From the cell containing the given text, extract its center point as (x, y) coordinate. 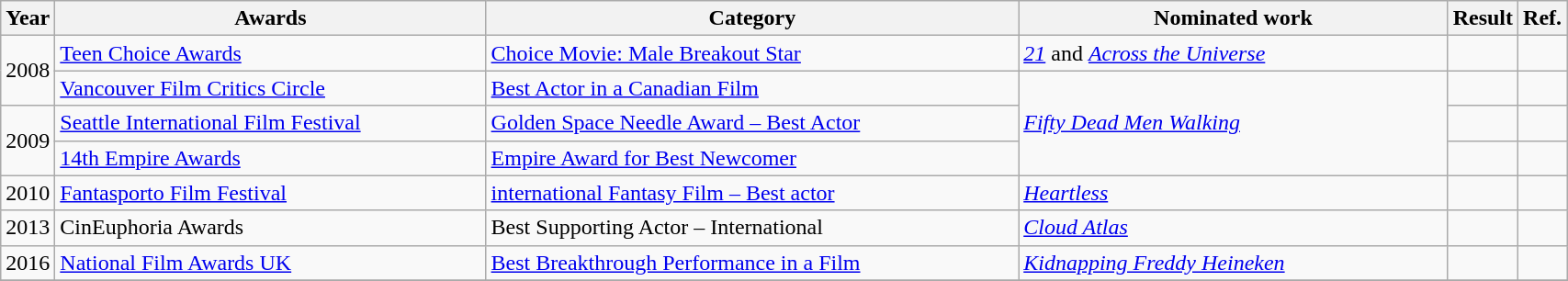
14th Empire Awards (270, 158)
Fifty Dead Men Walking (1233, 123)
Nominated work (1233, 18)
Best Breakthrough Performance in a Film (752, 263)
21 and Across the Universe (1233, 53)
Category (752, 18)
Ref. (1543, 18)
Vancouver Film Critics Circle (270, 88)
Choice Movie: Male Breakout Star (752, 53)
Awards (270, 18)
2013 (28, 228)
Fantasporto Film Festival (270, 193)
Teen Choice Awards (270, 53)
Golden Space Needle Award – Best Actor (752, 123)
2009 (28, 140)
Best Actor in a Canadian Film (752, 88)
CinEuphoria Awards (270, 228)
international Fantasy Film – Best actor (752, 193)
Kidnapping Freddy Heineken (1233, 263)
2010 (28, 193)
Heartless (1233, 193)
Cloud Atlas (1233, 228)
2016 (28, 263)
Empire Award for Best Newcomer (752, 158)
Result (1483, 18)
Seattle International Film Festival (270, 123)
Best Supporting Actor – International (752, 228)
National Film Awards UK (270, 263)
Year (28, 18)
2008 (28, 71)
